Scan for the cell matching the given text and deliver its [X, Y] coordinate at center. 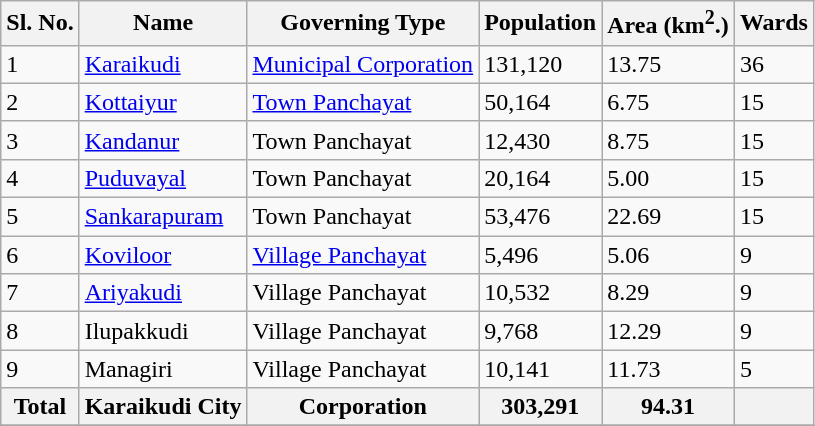
303,291 [540, 407]
Municipal Corporation [363, 64]
4 [40, 178]
Karaikudi City [163, 407]
94.31 [668, 407]
8 [40, 331]
Area (km2.) [668, 24]
6 [40, 255]
1 [40, 64]
5.00 [668, 178]
3 [40, 140]
2 [40, 102]
12,430 [540, 140]
7 [40, 293]
8.29 [668, 293]
Total [40, 407]
Ilupakkudi [163, 331]
Koviloor [163, 255]
Corporation [363, 407]
Wards [774, 24]
Sl. No. [40, 24]
13.75 [668, 64]
Puduvayal [163, 178]
9,768 [540, 331]
Managiri [163, 369]
36 [774, 64]
20,164 [540, 178]
8.75 [668, 140]
50,164 [540, 102]
5.06 [668, 255]
12.29 [668, 331]
11.73 [668, 369]
5,496 [540, 255]
22.69 [668, 217]
6.75 [668, 102]
Ariyakudi [163, 293]
131,120 [540, 64]
Name [163, 24]
Karaikudi [163, 64]
10,532 [540, 293]
Kandanur [163, 140]
Governing Type [363, 24]
Kottaiyur [163, 102]
53,476 [540, 217]
10,141 [540, 369]
Sankarapuram [163, 217]
Population [540, 24]
